Return (x, y) of the center of cell containing provided text 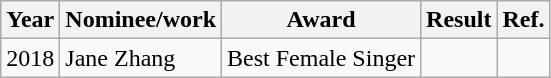
Nominee/work (141, 20)
Jane Zhang (141, 58)
Year (30, 20)
2018 (30, 58)
Ref. (524, 20)
Result (459, 20)
Best Female Singer (322, 58)
Award (322, 20)
